Locate the cell with the specified text and output its (x, y) center coordinate. 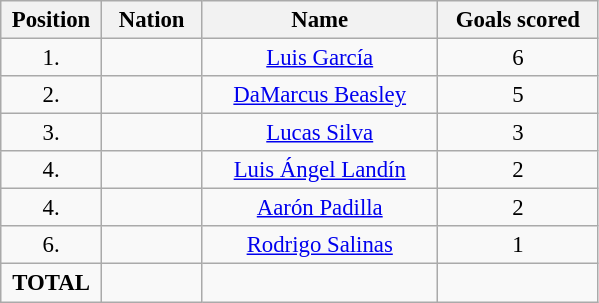
Rodrigo Salinas (320, 245)
3 (518, 133)
5 (518, 95)
6. (52, 245)
3. (52, 133)
2. (52, 95)
Lucas Silva (320, 133)
6 (518, 58)
Luis García (320, 58)
TOTAL (52, 283)
1 (518, 245)
Goals scored (518, 20)
1. (52, 58)
DaMarcus Beasley (320, 95)
Luis Ángel Landín (320, 170)
Position (52, 20)
Aarón Padilla (320, 208)
Name (320, 20)
Nation (152, 20)
